Detect which cell encompasses the target text, then output its (X, Y) center coordinate. 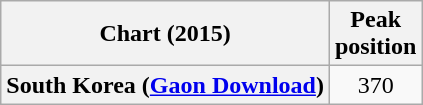
Chart (2015) (166, 34)
South Korea (Gaon Download) (166, 85)
370 (375, 85)
Peakposition (375, 34)
